Provide the [x, y] coordinate of the cell's center where the given text is located.  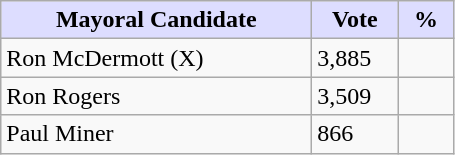
% [426, 20]
3,509 [355, 96]
Ron McDermott (X) [156, 58]
Mayoral Candidate [156, 20]
3,885 [355, 58]
Vote [355, 20]
Paul Miner [156, 134]
Ron Rogers [156, 96]
866 [355, 134]
